Scan for the cell matching the given text and deliver its (X, Y) coordinate at center. 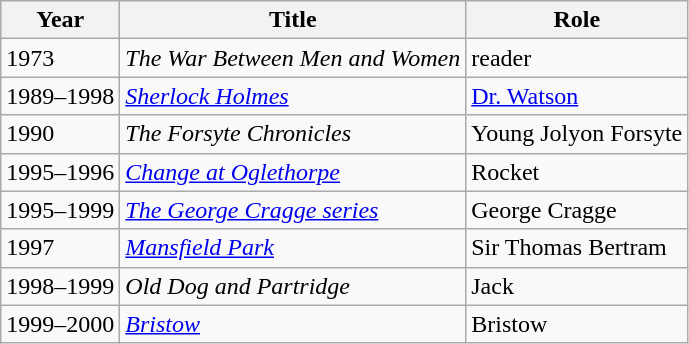
1995–1999 (60, 210)
reader (577, 58)
Rocket (577, 172)
George Cragge (577, 210)
Year (60, 20)
The George Cragge series (293, 210)
The War Between Men and Women (293, 58)
The Forsyte Chronicles (293, 134)
Mansfield Park (293, 248)
1990 (60, 134)
1995–1996 (60, 172)
Title (293, 20)
1973 (60, 58)
1999–2000 (60, 324)
Jack (577, 286)
1989–1998 (60, 96)
1998–1999 (60, 286)
Change at Oglethorpe (293, 172)
Young Jolyon Forsyte (577, 134)
Sir Thomas Bertram (577, 248)
Role (577, 20)
Old Dog and Partridge (293, 286)
Sherlock Holmes (293, 96)
1997 (60, 248)
Dr. Watson (577, 96)
